Return the (x, y) coordinate for the center point of the cell that contains the specified text.  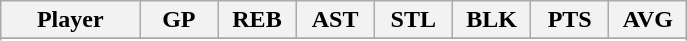
Player (70, 20)
PTS (570, 20)
GP (179, 20)
STL (413, 20)
AVG (648, 20)
AST (335, 20)
BLK (491, 20)
REB (257, 20)
